Capture the cell that displays the provided text and extract its (x, y) central coordinate. 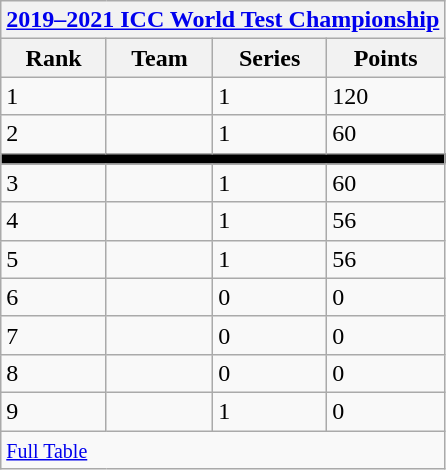
3 (54, 183)
Full Table (223, 449)
9 (54, 411)
Team (159, 58)
4 (54, 221)
120 (386, 96)
6 (54, 297)
7 (54, 335)
2 (54, 134)
Points (386, 58)
5 (54, 259)
Rank (54, 58)
Series (270, 58)
8 (54, 373)
2019–2021 ICC World Test Championship (223, 20)
